For the text-containing cell, return its midpoint in (x, y) coordinate format. 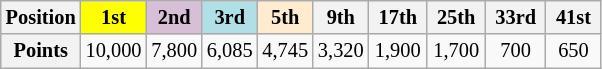
1st (114, 17)
4,745 (285, 51)
3rd (230, 17)
7,800 (174, 51)
1,700 (456, 51)
Points (41, 51)
5th (285, 17)
700 (516, 51)
1,900 (398, 51)
Position (41, 17)
25th (456, 17)
3,320 (341, 51)
650 (574, 51)
2nd (174, 17)
10,000 (114, 51)
17th (398, 17)
9th (341, 17)
41st (574, 17)
6,085 (230, 51)
33rd (516, 17)
